For the text-containing cell, return its midpoint in [x, y] coordinate format. 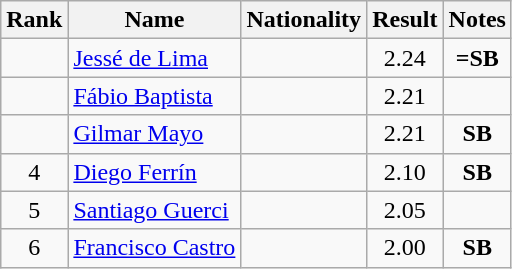
Nationality [304, 20]
Fábio Baptista [154, 96]
5 [34, 210]
Result [405, 20]
Name [154, 20]
=SB [477, 58]
Gilmar Mayo [154, 134]
2.24 [405, 58]
Jessé de Lima [154, 58]
2.00 [405, 248]
Diego Ferrín [154, 172]
Rank [34, 20]
Francisco Castro [154, 248]
2.10 [405, 172]
Notes [477, 20]
4 [34, 172]
Santiago Guerci [154, 210]
2.05 [405, 210]
6 [34, 248]
